Output the (x, y) coordinate of the center of the cell containing the given text.  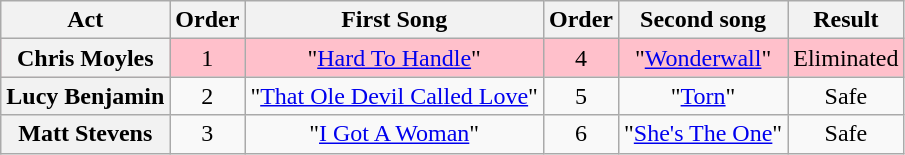
Second song (702, 20)
"Wonderwall" (702, 58)
Eliminated (846, 58)
"I Got A Woman" (394, 134)
1 (208, 58)
Lucy Benjamin (86, 96)
"Hard To Handle" (394, 58)
6 (580, 134)
Matt Stevens (86, 134)
"She's The One" (702, 134)
First Song (394, 20)
5 (580, 96)
4 (580, 58)
Act (86, 20)
"Torn" (702, 96)
2 (208, 96)
3 (208, 134)
Result (846, 20)
"That Ole Devil Called Love" (394, 96)
Chris Moyles (86, 58)
